Return the (x, y) coordinate for the center point of the cell that contains the specified text.  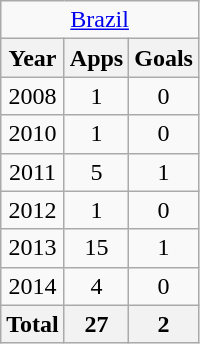
Brazil (100, 20)
2011 (33, 172)
2008 (33, 96)
Goals (164, 58)
2012 (33, 210)
Year (33, 58)
2014 (33, 286)
Apps (96, 58)
Total (33, 324)
5 (96, 172)
15 (96, 248)
2 (164, 324)
27 (96, 324)
4 (96, 286)
2013 (33, 248)
2010 (33, 134)
